Scan for the cell matching the given text and deliver its [x, y] coordinate at center. 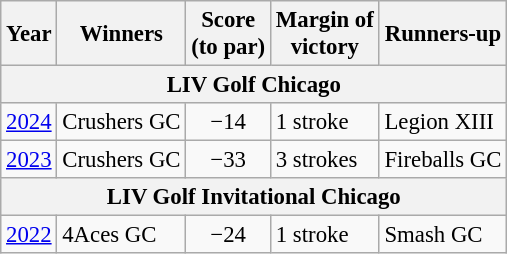
−33 [228, 160]
LIV Golf Invitational Chicago [254, 197]
2024 [29, 122]
Margin ofvictory [324, 34]
Winners [122, 34]
2023 [29, 160]
LIV Golf Chicago [254, 85]
Fireballs GC [443, 160]
Runners-up [443, 34]
2022 [29, 235]
Smash GC [443, 235]
Score(to par) [228, 34]
4Aces GC [122, 235]
−14 [228, 122]
3 strokes [324, 160]
Year [29, 34]
Legion XIII [443, 122]
−24 [228, 235]
